Determine the (X, Y) coordinate at the center of the cell enclosing the given text.  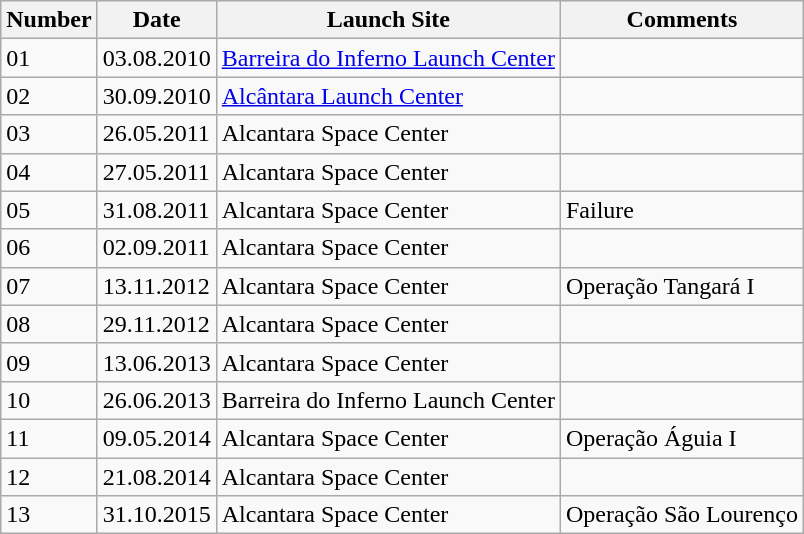
13.06.2013 (156, 362)
Operação Tangará I (682, 286)
12 (49, 477)
Failure (682, 210)
07 (49, 286)
04 (49, 172)
31.10.2015 (156, 515)
Launch Site (388, 20)
27.05.2011 (156, 172)
05 (49, 210)
03 (49, 134)
Alcântara Launch Center (388, 96)
31.08.2011 (156, 210)
10 (49, 400)
01 (49, 58)
13 (49, 515)
08 (49, 324)
29.11.2012 (156, 324)
06 (49, 248)
Comments (682, 20)
09 (49, 362)
Date (156, 20)
26.06.2013 (156, 400)
02.09.2011 (156, 248)
Operação Águia I (682, 438)
03.08.2010 (156, 58)
30.09.2010 (156, 96)
26.05.2011 (156, 134)
11 (49, 438)
21.08.2014 (156, 477)
13.11.2012 (156, 286)
09.05.2014 (156, 438)
Operação São Lourenço (682, 515)
02 (49, 96)
Number (49, 20)
